Detect which cell encompasses the target text, then output its [x, y] center coordinate. 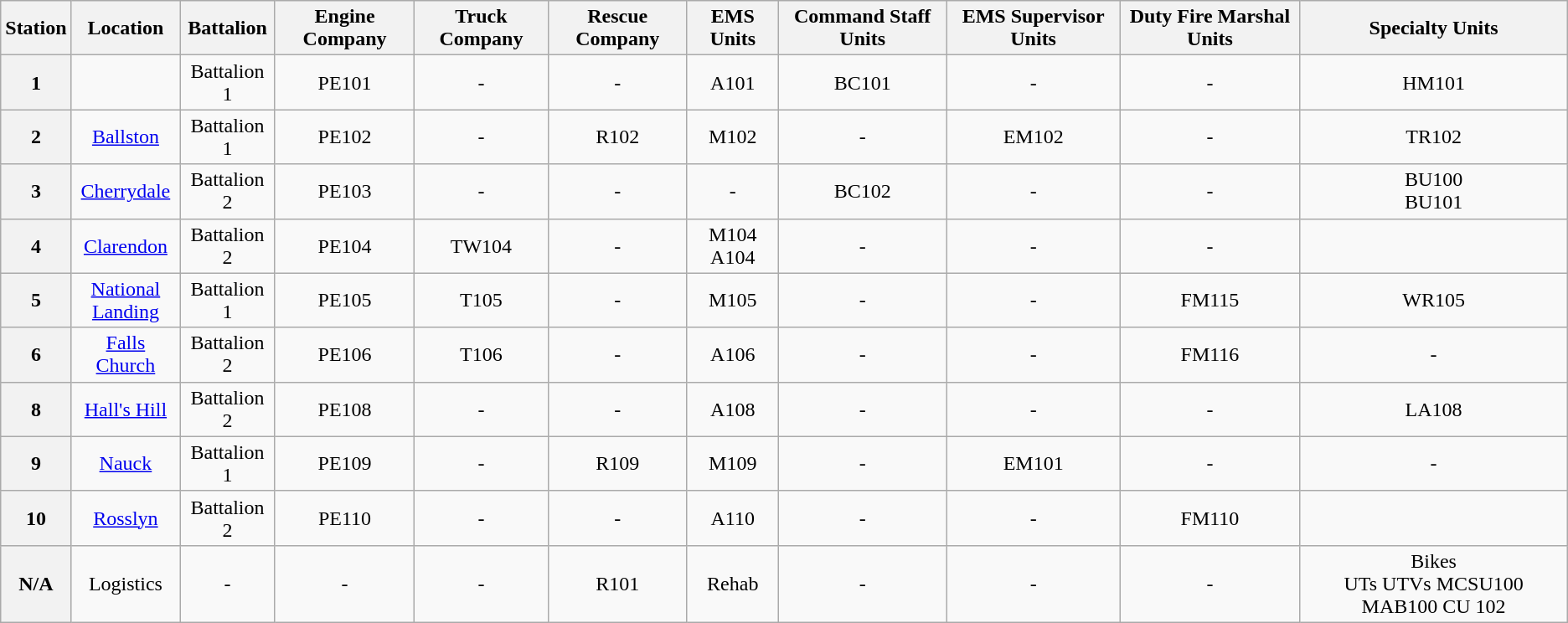
EM102 [1034, 137]
A106 [732, 355]
M105 [732, 300]
TR102 [1434, 137]
HM101 [1434, 82]
Clarendon [126, 246]
A108 [732, 409]
M104A104 [732, 246]
PE104 [344, 246]
PE106 [344, 355]
4 [36, 246]
EM101 [1034, 464]
Rescue Company [617, 28]
5 [36, 300]
R102 [617, 137]
Command Staff Units [863, 28]
9 [36, 464]
10 [36, 517]
NationalLanding [126, 300]
BU100BU101 [1434, 191]
M102 [732, 137]
A101 [732, 82]
6 [36, 355]
FM116 [1210, 355]
Nauck [126, 464]
FM115 [1210, 300]
3 [36, 191]
EMS Supervisor Units [1034, 28]
BikesUTs UTVs MCSU100 MAB100 CU 102 [1434, 584]
PE109 [344, 464]
T106 [481, 355]
Rosslyn [126, 517]
EMS Units [732, 28]
PE103 [344, 191]
Truck Company [481, 28]
PE108 [344, 409]
2 [36, 137]
FM110 [1210, 517]
Specialty Units [1434, 28]
PE101 [344, 82]
8 [36, 409]
PE105 [344, 300]
1 [36, 82]
BC101 [863, 82]
Duty Fire Marshal Units [1210, 28]
Station [36, 28]
TW104 [481, 246]
N/A [36, 584]
R109 [617, 464]
R101 [617, 584]
Location [126, 28]
WR105 [1434, 300]
BC102 [863, 191]
M109 [732, 464]
Rehab [732, 584]
Battalion [228, 28]
Cherrydale [126, 191]
Falls Church [126, 355]
PE102 [344, 137]
A110 [732, 517]
Hall's Hill [126, 409]
LA108 [1434, 409]
Ballston [126, 137]
PE110 [344, 517]
T105 [481, 300]
Engine Company [344, 28]
Logistics [126, 584]
